Find where the given text appears and provide that cell's center as [X, Y] coordinate. 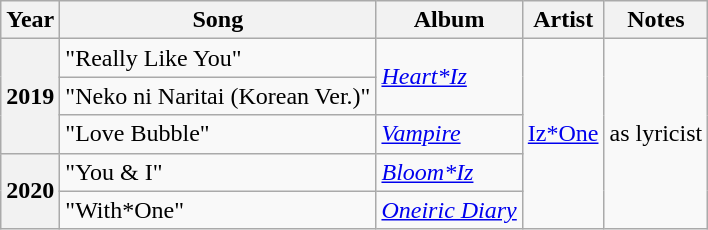
Oneiric Diary [449, 210]
Song [218, 20]
Iz*One [563, 134]
"Really Like You" [218, 58]
2019 [30, 96]
Bloom*Iz [449, 172]
Year [30, 20]
Heart*Iz [449, 77]
Album [449, 20]
"Neko ni Naritai (Korean Ver.)" [218, 96]
"Love Bubble" [218, 134]
2020 [30, 191]
Vampire [449, 134]
"With*One" [218, 210]
"You & I" [218, 172]
Notes [656, 20]
as lyricist [656, 134]
Artist [563, 20]
